Pinpoint the cell where the given text exists, returning its [X, Y] midpoint coordinate. 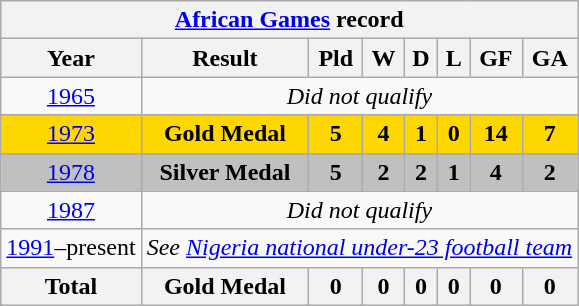
Year [71, 58]
Pld [336, 58]
1965 [71, 96]
D [421, 58]
W [384, 58]
GA [550, 58]
GF [496, 58]
7 [550, 134]
1978 [71, 172]
L [454, 58]
Silver Medal [225, 172]
Total [71, 286]
1973 [71, 134]
See Nigeria national under-23 football team [360, 248]
1987 [71, 210]
Result [225, 58]
African Games record [290, 20]
14 [496, 134]
1991–present [71, 248]
